Pinpoint the cell where the given text exists, returning its [X, Y] midpoint coordinate. 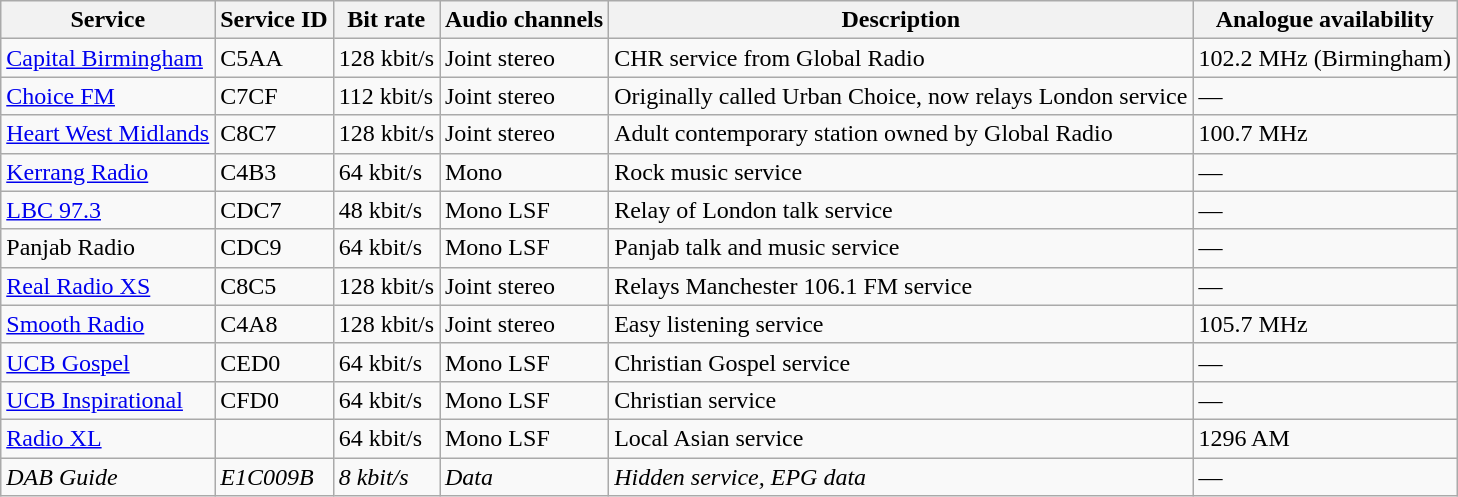
Description [901, 20]
E1C009B [274, 477]
Originally called Urban Choice, now relays London service [901, 96]
Data [524, 477]
DAB Guide [108, 477]
8 kbit/s [386, 477]
C4B3 [274, 172]
C8C5 [274, 286]
Panjab talk and music service [901, 248]
Hidden service, EPG data [901, 477]
1296 AM [1325, 438]
UCB Gospel [108, 362]
CHR service from Global Radio [901, 58]
CFD0 [274, 400]
Adult contemporary station owned by Global Radio [901, 134]
Kerrang Radio [108, 172]
C7CF [274, 96]
Real Radio XS [108, 286]
Service ID [274, 20]
Choice FM [108, 96]
48 kbit/s [386, 210]
Audio channels [524, 20]
105.7 MHz [1325, 324]
Analogue availability [1325, 20]
Easy listening service [901, 324]
C4A8 [274, 324]
Capital Birmingham [108, 58]
CDC9 [274, 248]
Panjab Radio [108, 248]
112 kbit/s [386, 96]
Radio XL [108, 438]
C5AA [274, 58]
102.2 MHz (Birmingham) [1325, 58]
Local Asian service [901, 438]
C8C7 [274, 134]
Bit rate [386, 20]
UCB Inspirational [108, 400]
Service [108, 20]
Christian service [901, 400]
100.7 MHz [1325, 134]
Relay of London talk service [901, 210]
CED0 [274, 362]
Smooth Radio [108, 324]
Heart West Midlands [108, 134]
Relays Manchester 106.1 FM service [901, 286]
CDC7 [274, 210]
Christian Gospel service [901, 362]
LBC 97.3 [108, 210]
Mono [524, 172]
Rock music service [901, 172]
